Find where the given text appears and provide that cell's center as (x, y) coordinate. 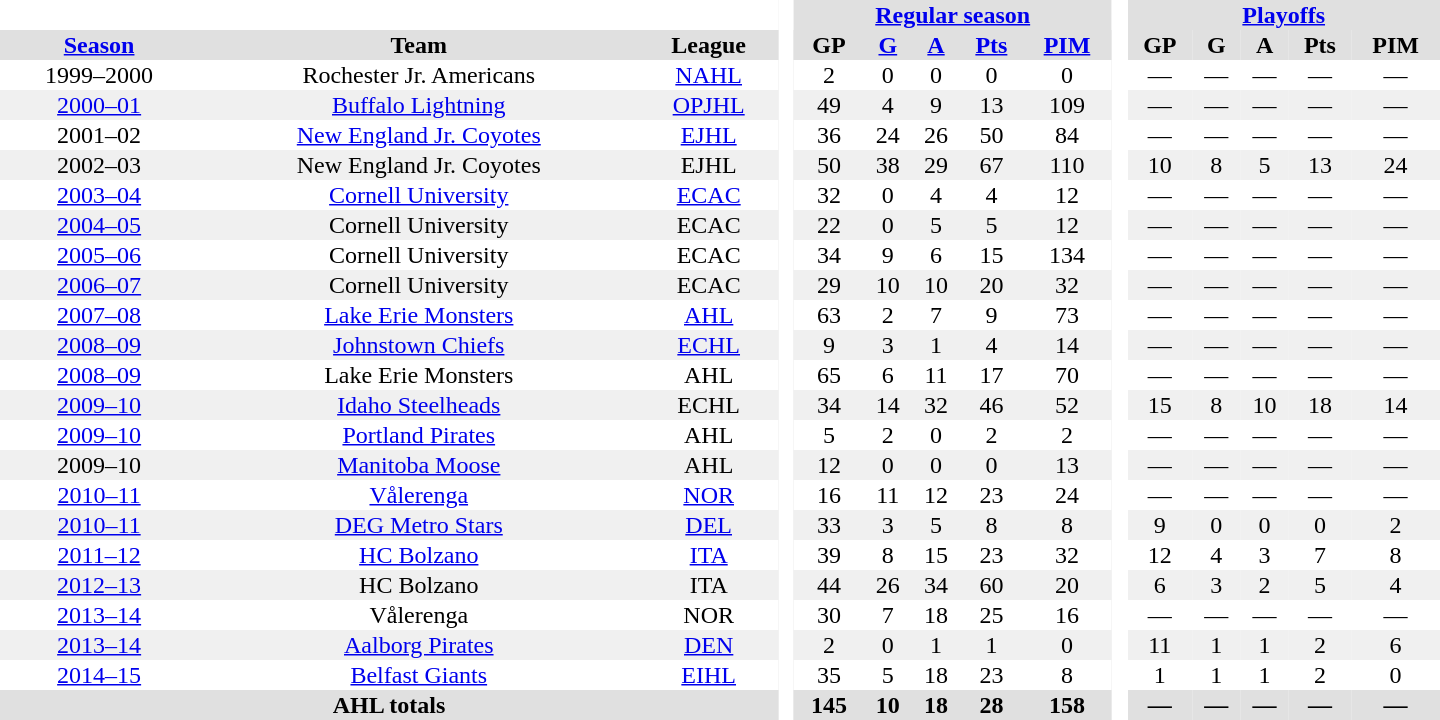
35 (829, 675)
NAHL (708, 75)
110 (1068, 165)
OPJHL (708, 105)
Rochester Jr. Americans (418, 75)
17 (991, 375)
Belfast Giants (418, 675)
109 (1068, 105)
2004–05 (99, 225)
44 (829, 585)
2000–01 (99, 105)
30 (829, 615)
Season (99, 45)
2002–03 (99, 165)
Aalborg Pirates (418, 645)
46 (991, 405)
AHL totals (389, 705)
22 (829, 225)
2001–02 (99, 135)
134 (1068, 255)
2006–07 (99, 285)
36 (829, 135)
158 (1068, 705)
Manitoba Moose (418, 465)
1999–2000 (99, 75)
84 (1068, 135)
65 (829, 375)
2007–08 (99, 315)
52 (1068, 405)
60 (991, 585)
Buffalo Lightning (418, 105)
League (708, 45)
145 (829, 705)
2005–06 (99, 255)
67 (991, 165)
38 (888, 165)
25 (991, 615)
39 (829, 555)
28 (991, 705)
Johnstown Chiefs (418, 345)
70 (1068, 375)
DEL (708, 525)
Portland Pirates (418, 435)
Playoffs (1284, 15)
33 (829, 525)
49 (829, 105)
DEN (708, 645)
Idaho Steelheads (418, 405)
DEG Metro Stars (418, 525)
Regular season (952, 15)
2003–04 (99, 195)
2014–15 (99, 675)
EIHL (708, 675)
Team (418, 45)
73 (1068, 315)
2012–13 (99, 585)
63 (829, 315)
2011–12 (99, 555)
